For the text-containing cell, return its midpoint in (x, y) coordinate format. 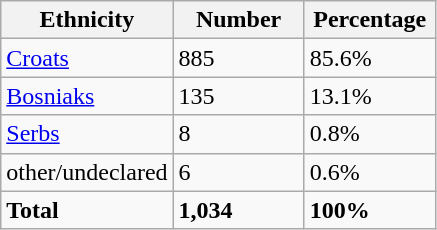
0.6% (370, 172)
8 (238, 134)
0.8% (370, 134)
1,034 (238, 210)
100% (370, 210)
Percentage (370, 20)
Number (238, 20)
Serbs (87, 134)
other/undeclared (87, 172)
6 (238, 172)
Bosniaks (87, 96)
885 (238, 58)
135 (238, 96)
85.6% (370, 58)
Ethnicity (87, 20)
Total (87, 210)
Croats (87, 58)
13.1% (370, 96)
